Locate the cell with the specified text and output its [X, Y] center coordinate. 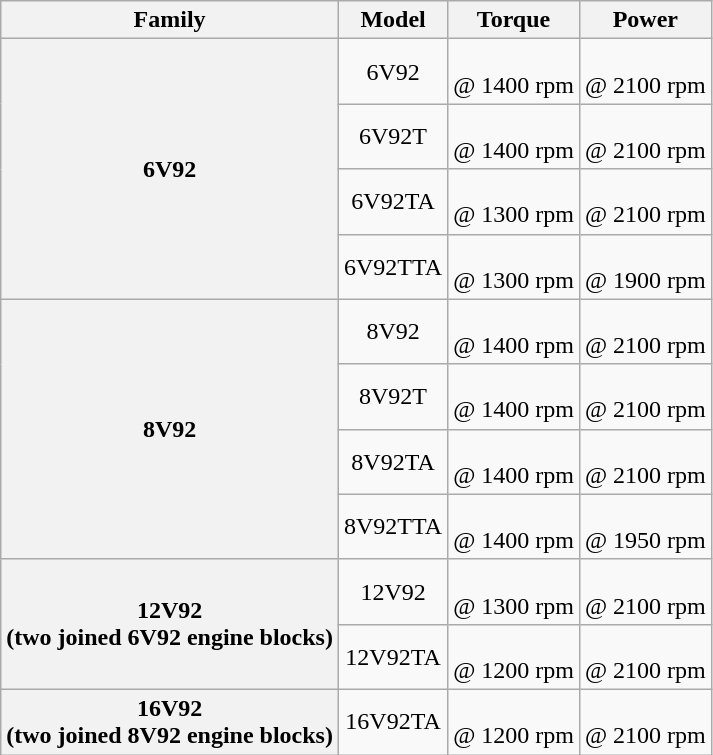
12V92TA [392, 656]
8V92T [392, 396]
Family [170, 20]
16V92TA [392, 722]
Power [645, 20]
@ 1900 rpm [645, 266]
6V92T [392, 136]
12V92 [392, 592]
16V92(two joined 8V92 engine blocks) [170, 722]
Torque [514, 20]
8V92TA [392, 462]
8V92TTA [392, 526]
@ 1950 rpm [645, 526]
12V92(two joined 6V92 engine blocks) [170, 624]
6V92TA [392, 202]
Model [392, 20]
6V92TTA [392, 266]
